Determine the [X, Y] coordinate at the center of the cell enclosing the given text.  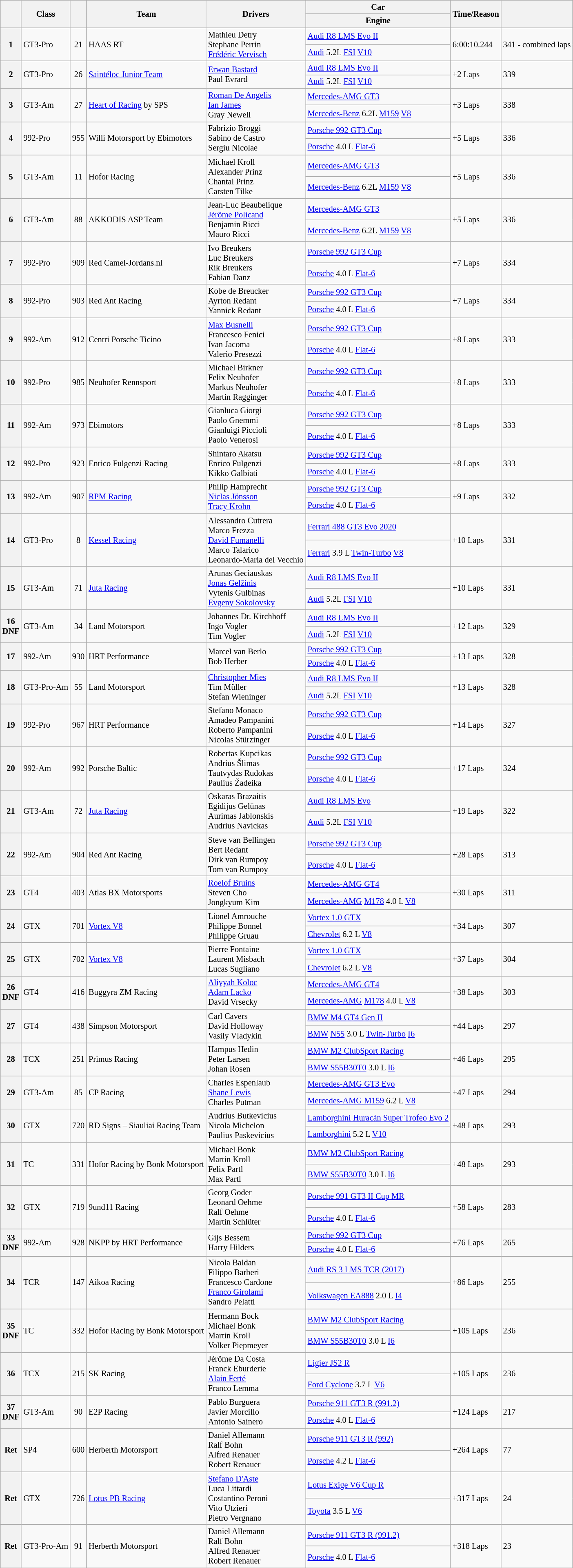
Toyota 3.5 L V6 [378, 1511]
Enrico Fulgenzi Racing [146, 464]
17 [11, 657]
416 [78, 992]
702 [78, 959]
31 [11, 1164]
3 [11, 105]
303 [537, 992]
Charles Espenlaub Shane Lewis Charles Putman [256, 1092]
217 [537, 1412]
Gianluca Giorgi Paolo Gnemmi Gianluigi Piccioli Paolo Venerosi [256, 425]
18 [11, 687]
Oskaras Brazaitis Egidijus Gelūnas Aurimas Jablonskis Audrius Navickas [256, 811]
Audrius Butkevicius Nicola Michelon Paulius Paskevicius [256, 1126]
88 [78, 220]
+318 Laps [476, 1546]
147 [78, 1282]
304 [537, 959]
967 [78, 725]
Lamborghini 5.2 L V10 [378, 1134]
15 [11, 588]
Pierre Fontaine Laurent Misbach Lucas Sugliano [256, 959]
32 [11, 1207]
719 [78, 1207]
Simpson Motorsport [146, 1026]
Ferrari 3.9 L Twin-Turbo V8 [378, 553]
Max Busnelli Francesco Fenici Ivan Jacoma Valerio Presezzi [256, 339]
Ivo Breukers Luc Breukers Rik Breukers Fabian Danz [256, 263]
55 [78, 687]
339 [537, 74]
Shintaro Akatsu Enrico Fulgenzi Kikko Galbiati [256, 464]
294 [537, 1092]
Porsche 911 GT3 R (992) [378, 1439]
Kobe de Breucker Ayrton Redant Yannick Redant [256, 301]
Porsche 4.2 L Flat-6 [378, 1461]
13 [11, 497]
+44 Laps [476, 1026]
30 [11, 1126]
Ebimotors [146, 425]
Porsche 991 GT3 II Cup MR [378, 1196]
+58 Laps [476, 1207]
Ferrari 488 GT3 Evo 2020 [378, 527]
Engine [378, 21]
265 [537, 1242]
7 [11, 263]
16DNF [11, 626]
14 [11, 540]
Car [378, 7]
Gijs Bessem Harry Hilders [256, 1242]
403 [78, 893]
Time/Reason [476, 14]
Team [146, 14]
Atlas BX Motorsports [146, 893]
+38 Laps [476, 992]
329 [537, 626]
Roman De Angelis Ian James Gray Newell [256, 105]
HAAS RT [146, 44]
Hampus Hedin Peter Larsen Johan Rosen [256, 1059]
Erwan Bastard Paul Evrard [256, 74]
+76 Laps [476, 1242]
992 [78, 768]
Kessel Racing [146, 540]
1 [11, 44]
923 [78, 464]
26 [78, 74]
973 [78, 425]
Christopher Mies Tim Müller Stefan Wieninger [256, 687]
+124 Laps [476, 1412]
322 [537, 811]
TCR [46, 1282]
600 [78, 1450]
2 [11, 74]
+264 Laps [476, 1450]
Ford Cyclone 3.7 L V6 [378, 1384]
Saintéloc Junior Team [146, 74]
Mercedes-AMG M159 6.2 L V8 [378, 1101]
Fabrizio Broggi Sabino de Castro Sergiu Nicolae [256, 138]
SP4 [46, 1450]
Marcel van Berlo Bob Herber [256, 657]
Roelof Bruins Steven Cho Jongkyum Kim [256, 893]
10 [11, 382]
Primus Racing [146, 1059]
+86 Laps [476, 1282]
26DNF [11, 992]
Jean-Luc Beaubelique Jérôme Policand Benjamin Ricci Mauro Ricci [256, 220]
912 [78, 339]
6 [11, 220]
Stefano D'Aste Luca Littardi Costantino Peroni Vito Utzieri Pietro Vergnano [256, 1498]
701 [78, 926]
Nicola Baldan Filippo Barberi Francesco Cardone Franco Girolami Sandro Pelatti [256, 1282]
+9 Laps [476, 497]
Lionel Amrouche Philippe Bonnel Philippe Gruau [256, 926]
Red Camel-Jordans.nl [146, 263]
37DNF [11, 1412]
91 [78, 1546]
251 [78, 1059]
+17 Laps [476, 768]
+47 Laps [476, 1092]
Centri Porsche Ticino [146, 339]
5 [11, 177]
Alessandro Cutrera Marco Frezza David Fumanelli Marco Talarico Leonardo-Maria del Vecchio [256, 540]
9 [11, 339]
Georg Goder Leonard Oehme Ralf Oehme Martin Schlüter [256, 1207]
Hermann Bock Michael Bonk Martin Kroll Volker Piepmeyer [256, 1331]
+46 Laps [476, 1059]
Michael Birkner Felix Neuhofer Markus Neuhofer Martin Ragginger [256, 382]
324 [537, 768]
BMW N55 3.0 L Twin-Turbo I6 [378, 1034]
AKKODIS ASP Team [146, 220]
29 [11, 1092]
Lotus PB Racing [146, 1498]
Stefano Monaco Amadeo Pampanini Roberto Pampanini Nicolas Stürzinger [256, 725]
9und11 Racing [146, 1207]
215 [78, 1374]
Willi Motorsport by Ebimotors [146, 138]
6:00:10.244 [476, 44]
Carl Cavers David Holloway Vasily Vladykin [256, 1026]
Neuhofer Rennsport [146, 382]
22 [11, 855]
311 [537, 893]
+30 Laps [476, 893]
RD Signs – Siauliai Racing Team [146, 1126]
28 [11, 1059]
90 [78, 1412]
Lamborghini Huracán Super Trofeo Evo 2 [378, 1118]
Robertas Kupcikas Andrius Šlimas Tautvydas Rudokas Paulius Žadeika [256, 768]
SK Racing [146, 1374]
+19 Laps [476, 811]
25 [11, 959]
955 [78, 138]
Johannes Dr. Kirchhoff Ingo Vogler Tim Vogler [256, 626]
4 [11, 138]
Hofor Racing [146, 177]
Arunas Geciauskas Jonas Gelžinis Vytenis Gulbinas Evgeny Sokolovsky [256, 588]
Audi RS 3 LMS TCR (2017) [378, 1269]
297 [537, 1026]
Buggyra ZM Racing [146, 992]
Drivers [256, 14]
Mercedes-AMG GT3 Evo [378, 1084]
E2P Racing [146, 1412]
295 [537, 1059]
Pablo Burguera Javier Morcillo Antonio Sainero [256, 1412]
+317 Laps [476, 1498]
Mathieu Detry Stephane Perrin Frédéric Vervisch [256, 44]
Steve van Bellingen Bert Redant Dirk van Rumpoy Tom van Rumpoy [256, 855]
930 [78, 657]
RPM Racing [146, 497]
20 [11, 768]
Michael Kroll Alexander Prinz Chantal Prinz Carsten Tilke [256, 177]
CP Racing [146, 1092]
NKPP by HRT Performance [146, 1242]
Class [46, 14]
+3 Laps [476, 105]
35DNF [11, 1331]
720 [78, 1126]
726 [78, 1498]
71 [78, 588]
907 [78, 497]
12 [11, 464]
Audi R8 LMS Evo [378, 800]
+12 Laps [476, 626]
33DNF [11, 1242]
19 [11, 725]
Philip Hamprecht Niclas Jönsson Tracy Krohn [256, 497]
Volkswagen EA888 2.0 L I4 [378, 1296]
438 [78, 1026]
985 [78, 382]
904 [78, 855]
Jérôme Da Costa Franck Eburderie Alain Ferté Franco Lemma [256, 1374]
BMW M4 GT4 Gen II [378, 1017]
Lotus Exige V6 Cup R [378, 1485]
909 [78, 263]
77 [537, 1450]
+14 Laps [476, 725]
341 - combined laps [537, 44]
255 [537, 1282]
Heart of Racing by SPS [146, 105]
Michael Bonk Martin Kroll Felix Partl Max Partl [256, 1164]
Aikoa Racing [146, 1282]
Porsche Baltic [146, 768]
903 [78, 301]
+37 Laps [476, 959]
36 [11, 1374]
928 [78, 1242]
+2 Laps [476, 74]
307 [537, 926]
338 [537, 105]
+34 Laps [476, 926]
313 [537, 855]
Ligier JS2 R [378, 1363]
327 [537, 725]
283 [537, 1207]
72 [78, 811]
85 [78, 1092]
+28 Laps [476, 855]
Aliyyah Koloc Adam Lacko David Vrsecky [256, 992]
